Scan for the cell matching the given text and deliver its [X, Y] coordinate at center. 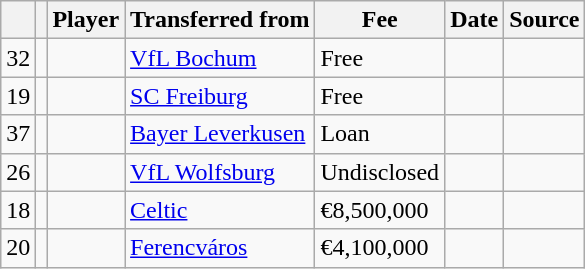
VfL Bochum [220, 58]
19 [18, 96]
€8,500,000 [380, 210]
Loan [380, 134]
Source [544, 20]
26 [18, 172]
Transferred from [220, 20]
Player [86, 20]
37 [18, 134]
20 [18, 248]
18 [18, 210]
Celtic [220, 210]
SC Freiburg [220, 96]
32 [18, 58]
Fee [380, 20]
Date [474, 20]
€4,100,000 [380, 248]
VfL Wolfsburg [220, 172]
Undisclosed [380, 172]
Bayer Leverkusen [220, 134]
Ferencváros [220, 248]
